Pinpoint the cell where the given text exists, returning its (X, Y) midpoint coordinate. 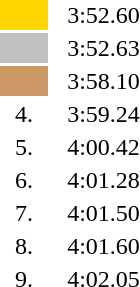
6. (24, 180)
7. (24, 213)
8. (24, 246)
4. (24, 114)
5. (24, 147)
